Return the (X, Y) coordinate for the center point of the cell that contains the specified text.  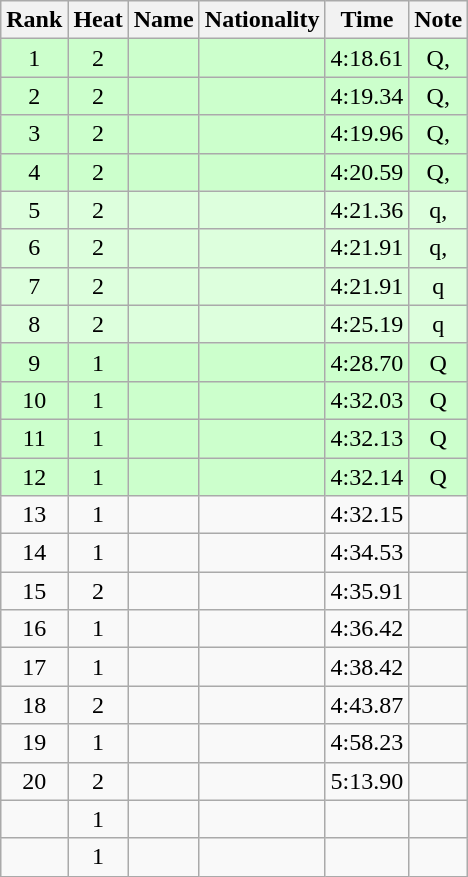
3 (34, 134)
Time (367, 20)
4:32.03 (367, 400)
16 (34, 629)
18 (34, 705)
Name (164, 20)
14 (34, 553)
4:25.19 (367, 324)
8 (34, 324)
4:43.87 (367, 705)
9 (34, 362)
13 (34, 515)
4:19.34 (367, 96)
4:35.91 (367, 591)
4:32.15 (367, 515)
4:18.61 (367, 58)
4:19.96 (367, 134)
Heat (98, 20)
4:21.36 (367, 210)
4:32.14 (367, 477)
4:38.42 (367, 667)
11 (34, 438)
Nationality (262, 20)
15 (34, 591)
4 (34, 172)
20 (34, 781)
4:32.13 (367, 438)
12 (34, 477)
4:20.59 (367, 172)
5:13.90 (367, 781)
19 (34, 743)
7 (34, 286)
4:36.42 (367, 629)
5 (34, 210)
6 (34, 248)
10 (34, 400)
Note (438, 20)
4:34.53 (367, 553)
4:28.70 (367, 362)
Rank (34, 20)
4:58.23 (367, 743)
17 (34, 667)
